Locate the cell with the specified text and output its [x, y] center coordinate. 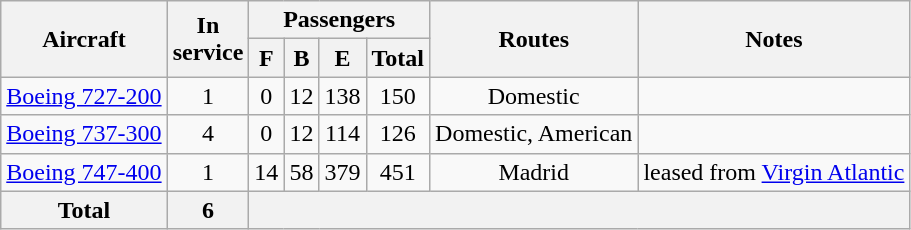
58 [302, 172]
Domestic [534, 96]
E [342, 58]
Madrid [534, 172]
150 [398, 96]
F [266, 58]
Domestic, American [534, 134]
leased from Virgin Atlantic [774, 172]
Passengers [340, 20]
Notes [774, 39]
Boeing 747-400 [84, 172]
6 [208, 210]
114 [342, 134]
14 [266, 172]
4 [208, 134]
379 [342, 172]
Aircraft [84, 39]
Routes [534, 39]
B [302, 58]
138 [342, 96]
Boeing 737-300 [84, 134]
Inservice [208, 39]
126 [398, 134]
Boeing 727-200 [84, 96]
451 [398, 172]
